Output the (x, y) coordinate of the center of the cell containing the given text.  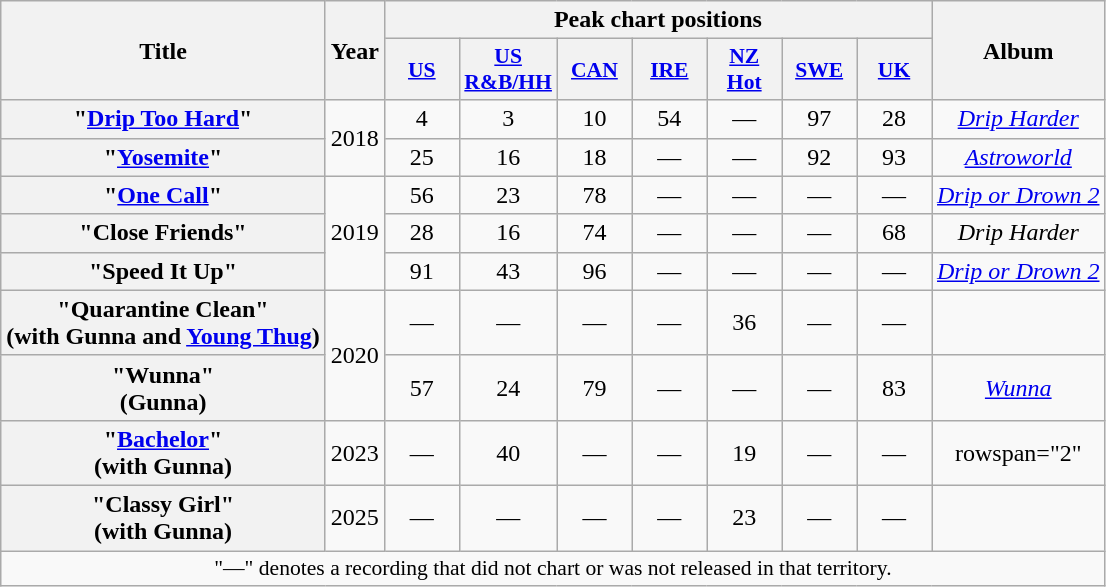
"Close Friends" (164, 233)
CAN (594, 70)
rowspan="2" (1019, 452)
"Classy Girl" (with Gunna) (164, 518)
2023 (354, 452)
3 (508, 119)
91 (422, 271)
2025 (354, 518)
19 (744, 452)
74 (594, 233)
43 (508, 271)
18 (594, 157)
68 (894, 233)
"Speed It Up" (164, 271)
Astroworld (1019, 157)
79 (594, 388)
40 (508, 452)
US (422, 70)
"One Call" (164, 195)
USR&B/HH (508, 70)
10 (594, 119)
83 (894, 388)
"Wunna" (Gunna) (164, 388)
"Bachelor" (with Gunna) (164, 452)
NZHot (744, 70)
Title (164, 50)
56 (422, 195)
92 (820, 157)
SWE (820, 70)
2020 (354, 355)
2018 (354, 138)
97 (820, 119)
"Drip Too Hard" (164, 119)
96 (594, 271)
93 (894, 157)
57 (422, 388)
Peak chart positions (658, 20)
2019 (354, 233)
36 (744, 322)
78 (594, 195)
54 (670, 119)
Year (354, 50)
24 (508, 388)
"Yosemite" (164, 157)
4 (422, 119)
Album (1019, 50)
IRE (670, 70)
UK (894, 70)
"Quarantine Clean" (with Gunna and Young Thug) (164, 322)
Wunna (1019, 388)
"—" denotes a recording that did not chart or was not released in that territory. (553, 568)
25 (422, 157)
